Provide the (x, y) coordinate of the cell's center where the given text is located.  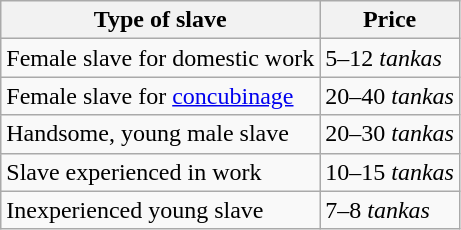
Type of slave (160, 20)
Handsome, young male slave (160, 134)
Price (390, 20)
Slave experienced in work (160, 172)
Inexperienced young slave (160, 210)
5–12 tankas (390, 58)
Female slave for concubinage (160, 96)
10–15 tankas (390, 172)
20–40 tankas (390, 96)
7–8 tankas (390, 210)
Female slave for domestic work (160, 58)
20–30 tankas (390, 134)
